Find where the given text appears and provide that cell's center as [X, Y] coordinate. 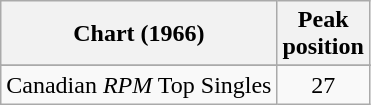
Peakposition [323, 34]
Chart (1966) [139, 34]
Canadian RPM Top Singles [139, 85]
27 [323, 85]
